Determine the (X, Y) coordinate at the center of the cell enclosing the given text.  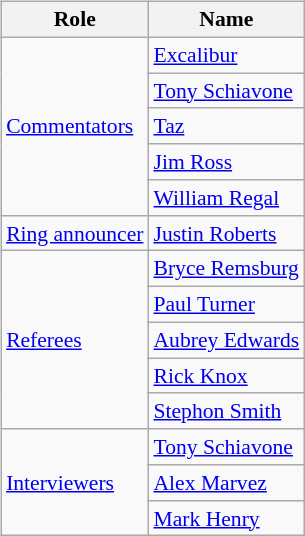
Bryce Remsburg (226, 269)
Justin Roberts (226, 233)
Interviewers (74, 482)
Taz (226, 126)
Alex Marvez (226, 483)
Ring announcer (74, 233)
Jim Ross (226, 162)
Rick Knox (226, 376)
Name (226, 20)
Paul Turner (226, 305)
Stephon Smith (226, 411)
William Regal (226, 198)
Referees (74, 340)
Mark Henry (226, 518)
Commentators (74, 126)
Aubrey Edwards (226, 340)
Role (74, 20)
Excalibur (226, 55)
